Find where the given text appears and provide that cell's center as [X, Y] coordinate. 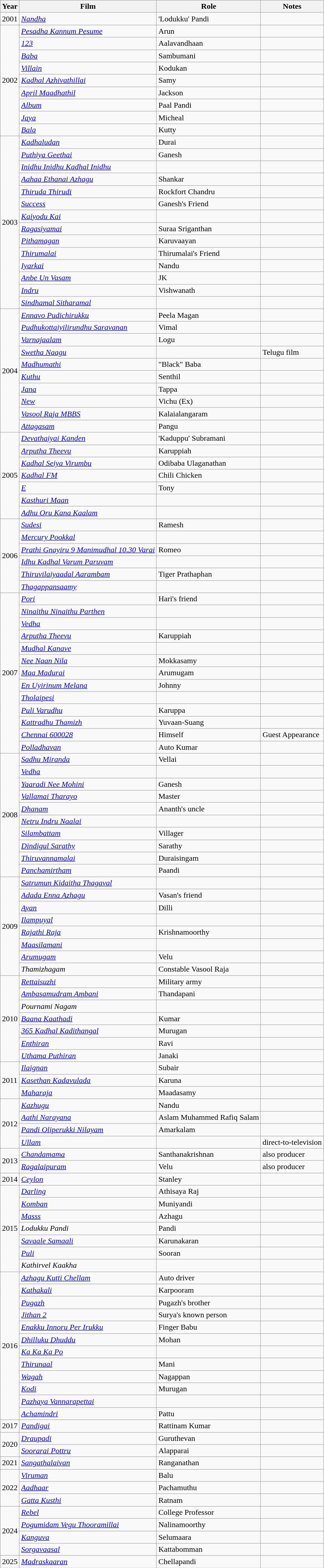
Sorgavaasal [88, 1550]
Iyarkai [88, 266]
Sangathalaivan [88, 1463]
Rettaisuzhi [88, 982]
Ka Ka Ka Po [88, 1352]
2014 [10, 1179]
Kathirvel Kaakha [88, 1265]
Sooran [209, 1253]
Jaya [88, 117]
Krishnamoorthy [209, 932]
Madraskaaran [88, 1562]
Thamizhagam [88, 969]
Karunakaran [209, 1241]
Azhagu Kutti Chellam [88, 1278]
April Maadhathil [88, 93]
Adada Enna Azhagu [88, 895]
Thiruvannamalai [88, 858]
Jana [88, 389]
Netru Indru Naalai [88, 821]
Micheal [209, 117]
Kathakali [88, 1290]
Mercury Pookkal [88, 537]
Pazhaya Vannarapettai [88, 1401]
Madhumathi [88, 365]
Dindigul Sarathy [88, 846]
Ullam [88, 1142]
Ceylon [88, 1179]
Ranganathan [209, 1463]
Ragalaipuram [88, 1167]
New [88, 401]
Film [88, 6]
Ennavo Pudichirukku [88, 315]
Thirumalai [88, 253]
Thandapani [209, 994]
Auto Kumar [209, 747]
Gatta Kusthi [88, 1500]
2022 [10, 1488]
Dhanam [88, 809]
Himself [209, 735]
Lodukku Pandi [88, 1228]
Pogumidam Vegu Thooramillai [88, 1525]
2005 [10, 475]
2020 [10, 1444]
Uthama Puthiran [88, 1056]
Kasethan Kadavulada [88, 1080]
2007 [10, 673]
Subair [209, 1068]
'Lodukku' Pandi [209, 19]
Tappa [209, 389]
Senthil [209, 377]
2001 [10, 19]
Peela Magan [209, 315]
Suraa Sriganthan [209, 229]
Karuppa [209, 710]
Kadhal Azhivathillai [88, 80]
Nalinamoorthy [209, 1525]
Telugu film [292, 352]
Kattradhu Thamizh [88, 722]
Bala [88, 130]
Mohan [209, 1340]
College Professor [209, 1512]
Kanguva [88, 1537]
Soorarai Pottru [88, 1451]
Pachamuthu [209, 1488]
Ananth's uncle [209, 809]
Chennai 600028 [88, 735]
Idhu Kadhal Varum Paruvam [88, 562]
Pandi Oliperukki Nilayam [88, 1130]
Anbe Un Vasam [88, 278]
Notes [292, 6]
Shankar [209, 179]
Thiruda Thirudi [88, 192]
Pandi [209, 1228]
direct-to-television [292, 1142]
Ninaithu Ninaithu Parthen [88, 611]
2003 [10, 222]
Constable Vasool Raja [209, 969]
Puthiya Geethai [88, 155]
Devathaiyai Kanden [88, 438]
Kattabomman [209, 1550]
Sadhu Miranda [88, 760]
Karuna [209, 1080]
Satrumun Kidaitha Thagaval [88, 883]
Masss [88, 1216]
Baana Kaathadi [88, 1019]
Komban [88, 1204]
Amarkalam [209, 1130]
Villager [209, 833]
Kazhugu [88, 1105]
Military army [209, 982]
Aahaa Ethanai Azhagu [88, 179]
Nagappan [209, 1377]
Aslam Muhammed Rafiq Salam [209, 1117]
Kumar [209, 1019]
Nandha [88, 19]
Master [209, 796]
En Uyirinum Melana [88, 685]
Mokkasamy [209, 661]
Chellapandi [209, 1562]
365 Kadhal Kadithangal [88, 1031]
Role [209, 6]
Guest Appearance [292, 735]
Thagappansaamy [88, 587]
Ambasamudram Ambani [88, 994]
Rajathi Raja [88, 932]
Selumaara [209, 1537]
Maadasamy [209, 1093]
JK [209, 278]
Chandamama [88, 1155]
Rattinam Kumar [209, 1426]
Year [10, 6]
Wagah [88, 1377]
Karuvaayan [209, 241]
2021 [10, 1463]
Karpooram [209, 1290]
Viruman [88, 1475]
Hari's friend [209, 599]
2010 [10, 1019]
Pattu [209, 1414]
Enakku Innoru Per Irukku [88, 1327]
Ratnam [209, 1500]
Durai [209, 142]
Yaaradi Nee Mohini [88, 784]
Tholaipesi [88, 698]
123 [88, 43]
Panchamirtham [88, 870]
Kadhal FM [88, 475]
Dhilluku Dhuddu [88, 1340]
Athisaya Raj [209, 1191]
Alapparai [209, 1451]
2011 [10, 1080]
Guruthevan [209, 1438]
Pudhukottaiyilirundhu Saravanan [88, 327]
Rebel [88, 1512]
Pithamagan [88, 241]
Yuvaan-Suang [209, 722]
Silambattam [88, 833]
Thirunaal [88, 1364]
Ragasiyamai [88, 229]
Finger Babu [209, 1327]
Darling [88, 1191]
Kalaialangaram [209, 414]
Stanley [209, 1179]
Kaiyodu Kai [88, 216]
Pournami Nagam [88, 1006]
Attagasam [88, 426]
Paandi [209, 870]
Maa Madurai [88, 673]
Pugazh [88, 1302]
Auto driver [209, 1278]
Pandigai [88, 1426]
Pugazh's brother [209, 1302]
Duraisingam [209, 858]
Nee Naan Nila [88, 661]
Achamindri [88, 1414]
E [88, 488]
Ilaignan [88, 1068]
Vimal [209, 327]
Vasan's friend [209, 895]
Sindhamal Sitharamal [88, 303]
Chili Chicken [209, 475]
2009 [10, 926]
Villain [88, 68]
Aadhaar [88, 1488]
Indru [88, 290]
Pori [88, 599]
Jackson [209, 93]
Azhagu [209, 1216]
2015 [10, 1228]
Savaale Samaali [88, 1241]
Pangu [209, 426]
Tony [209, 488]
2025 [10, 1562]
Muniyandi [209, 1204]
Thirumalai's Friend [209, 253]
2002 [10, 80]
2016 [10, 1346]
Ramesh [209, 525]
Surya's known person [209, 1315]
2004 [10, 370]
Mudhal Kanave [88, 648]
Romeo [209, 550]
Swetha Naagu [88, 352]
Rockfort Chandru [209, 192]
Draupadi [88, 1438]
Kutty [209, 130]
Jithan 2 [88, 1315]
Mani [209, 1364]
Maasilamani [88, 945]
Janaki [209, 1056]
2013 [10, 1161]
Vasool Raja MBBS [88, 414]
Vichu (Ex) [209, 401]
Inidhu Inidhu Kadhal Inidhu [88, 167]
Paal Pandi [209, 105]
Prathi Gnayiru 9 Manimudhal 10.30 Varai [88, 550]
Ganesh's Friend [209, 204]
Enthiran [88, 1043]
Dilli [209, 907]
Adhu Oru Kana Kaalam [88, 512]
Varnajaalam [88, 340]
Pesadha Kannum Pesume [88, 31]
Tiger Prathaphan [209, 574]
Samy [209, 80]
Odibaba Ulaganathan [209, 463]
Baba [88, 56]
Puli Varudhu [88, 710]
Sarathy [209, 846]
Arun [209, 31]
Kuthu [88, 377]
Ilampuyal [88, 920]
Ayan [88, 907]
Thiruvilaiyaadal Aarambam [88, 574]
2006 [10, 556]
2012 [10, 1123]
Polladhavan [88, 747]
Kadhaludan [88, 142]
Balu [209, 1475]
Vellai [209, 760]
Success [88, 204]
Puli [88, 1253]
Kadhal Seiya Virumbu [88, 463]
Santhanakrishnan [209, 1155]
'Kaduppu' Subramani [209, 438]
Sambumani [209, 56]
Vishwanath [209, 290]
"Black" Baba [209, 365]
Johnny [209, 685]
Kodi [88, 1389]
2024 [10, 1531]
Aalavandhaan [209, 43]
Kasthuri Maan [88, 500]
Vallamai Tharayo [88, 796]
Aathi Narayana [88, 1117]
Maharaja [88, 1093]
Sudesi [88, 525]
2017 [10, 1426]
Kodukan [209, 68]
Ravi [209, 1043]
2008 [10, 815]
Logu [209, 340]
Album [88, 105]
